Find where the given text appears and provide that cell's center as [x, y] coordinate. 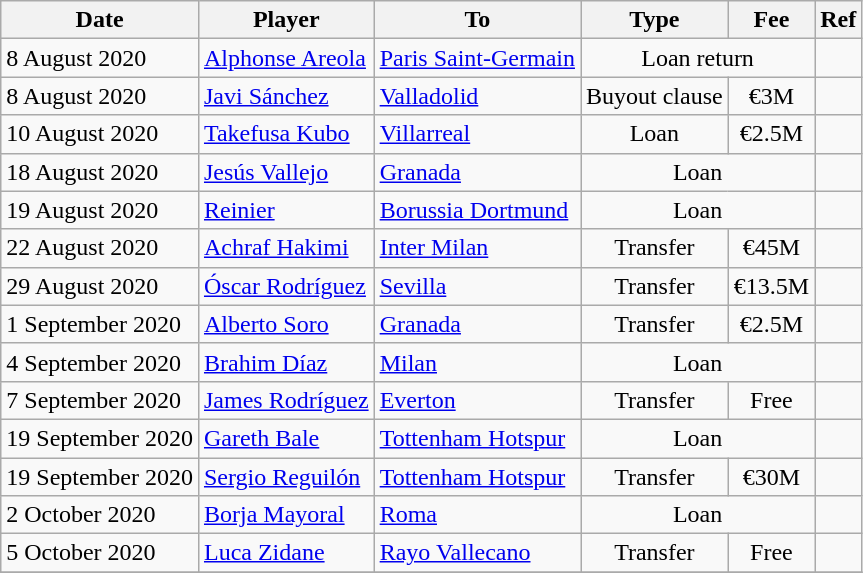
James Rodríguez [286, 400]
Reinier [286, 210]
Borja Mayoral [286, 515]
Borussia Dortmund [477, 210]
Roma [477, 515]
Brahim Díaz [286, 362]
Sevilla [477, 286]
10 August 2020 [100, 134]
Ref [838, 20]
Fee [771, 20]
Gareth Bale [286, 438]
Type [654, 20]
1 September 2020 [100, 324]
Player [286, 20]
€13.5M [771, 286]
Everton [477, 400]
Villarreal [477, 134]
Milan [477, 362]
Achraf Hakimi [286, 248]
5 October 2020 [100, 553]
Date [100, 20]
Valladolid [477, 96]
Takefusa Kubo [286, 134]
€3M [771, 96]
€45M [771, 248]
Luca Zidane [286, 553]
Javi Sánchez [286, 96]
Rayo Vallecano [477, 553]
22 August 2020 [100, 248]
Paris Saint-Germain [477, 58]
19 August 2020 [100, 210]
Óscar Rodríguez [286, 286]
2 October 2020 [100, 515]
Alphonse Areola [286, 58]
7 September 2020 [100, 400]
Alberto Soro [286, 324]
29 August 2020 [100, 286]
€30M [771, 477]
4 September 2020 [100, 362]
Loan return [697, 58]
To [477, 20]
Sergio Reguilón [286, 477]
18 August 2020 [100, 172]
Buyout clause [654, 96]
Jesús Vallejo [286, 172]
Inter Milan [477, 248]
